Pinpoint the cell where the given text exists, returning its (x, y) midpoint coordinate. 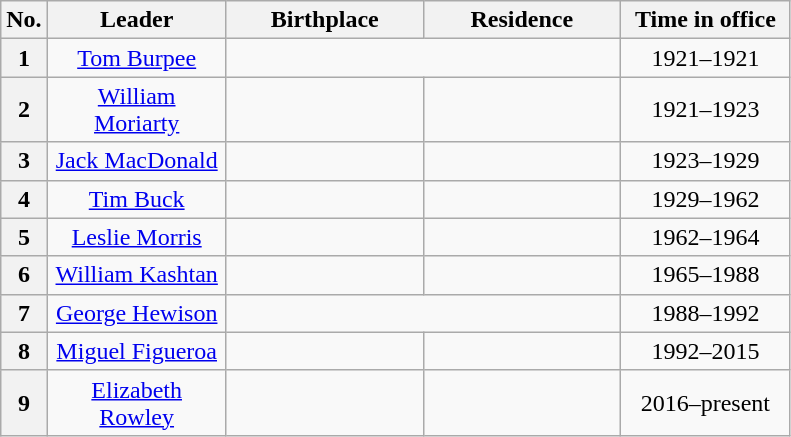
William Moriarty (136, 110)
1962–1964 (705, 237)
Elizabeth Rowley (136, 402)
6 (24, 275)
Tim Buck (136, 199)
Miguel Figueroa (136, 351)
William Kashtan (136, 275)
Leader (136, 20)
George Hewison (136, 313)
No. (24, 20)
8 (24, 351)
2016–present (705, 402)
1988–1992 (705, 313)
1921–1921 (705, 58)
Tom Burpee (136, 58)
4 (24, 199)
1 (24, 58)
2 (24, 110)
1921–1923 (705, 110)
Residence (522, 20)
Time in office (705, 20)
3 (24, 161)
1929–1962 (705, 199)
7 (24, 313)
1965–1988 (705, 275)
5 (24, 237)
Leslie Morris (136, 237)
1923–1929 (705, 161)
Jack MacDonald (136, 161)
9 (24, 402)
Birthplace (324, 20)
1992–2015 (705, 351)
